Identify which cell holds the provided text, then report its (X, Y) central coordinate. 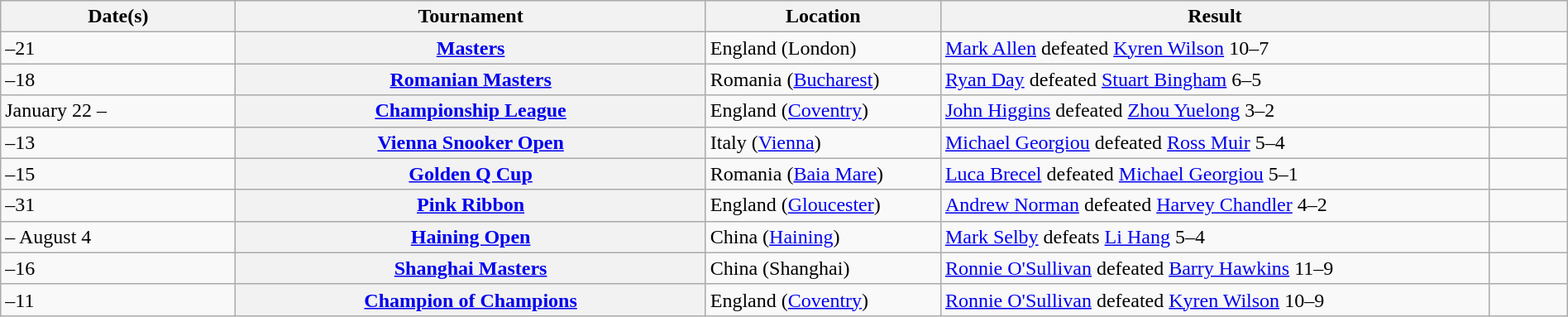
Ryan Day defeated Stuart Bingham 6–5 (1214, 79)
– August 4 (118, 237)
–16 (118, 268)
Golden Q Cup (471, 174)
Andrew Norman defeated Harvey Chandler 4–2 (1214, 205)
January 22 – (118, 111)
China (Haining) (823, 237)
Shanghai Masters (471, 268)
Italy (Vienna) (823, 142)
–31 (118, 205)
Michael Georgiou defeated Ross Muir 5–4 (1214, 142)
England (London) (823, 48)
John Higgins defeated Zhou Yuelong 3–2 (1214, 111)
Haining Open (471, 237)
–15 (118, 174)
Romanian Masters (471, 79)
Ronnie O'Sullivan defeated Barry Hawkins 11–9 (1214, 268)
Tournament (471, 17)
England (Gloucester) (823, 205)
Luca Brecel defeated Michael Georgiou 5–1 (1214, 174)
Ronnie O'Sullivan defeated Kyren Wilson 10–9 (1214, 300)
China (Shanghai) (823, 268)
–18 (118, 79)
–21 (118, 48)
Mark Allen defeated Kyren Wilson 10–7 (1214, 48)
Result (1214, 17)
Champion of Champions (471, 300)
Romania (Bucharest) (823, 79)
Masters (471, 48)
Romania (Baia Mare) (823, 174)
Date(s) (118, 17)
Mark Selby defeats Li Hang 5–4 (1214, 237)
Location (823, 17)
–11 (118, 300)
Pink Ribbon (471, 205)
–13 (118, 142)
Vienna Snooker Open (471, 142)
Championship League (471, 111)
